Pinpoint the cell where the given text exists, returning its (X, Y) midpoint coordinate. 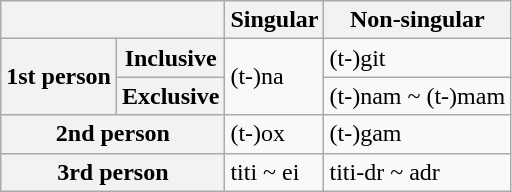
Exclusive (170, 96)
(t-)gam (418, 134)
titi ~ ei (274, 172)
(t-)git (418, 58)
Non-singular (418, 20)
2nd person (113, 134)
Singular (274, 20)
(t-)nam ~ (t-)mam (418, 96)
titi-dr ~ adr (418, 172)
Inclusive (170, 58)
(t-)ox (274, 134)
(t-)na (274, 77)
3rd person (113, 172)
1st person (59, 77)
